Provide the [X, Y] coordinate of the cell's center where the given text is located.  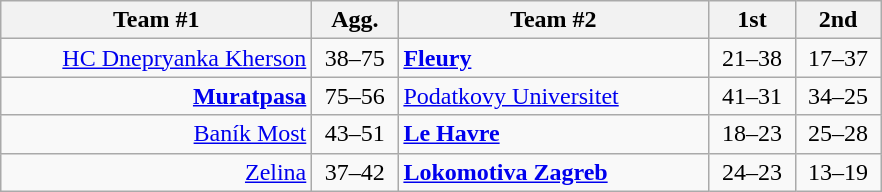
Agg. [355, 20]
21–38 [752, 58]
24–23 [752, 172]
41–31 [752, 96]
75–56 [355, 96]
Baník Most [156, 134]
38–75 [355, 58]
HC Dnepryanka Kherson [156, 58]
34–25 [838, 96]
13–19 [838, 172]
Team #2 [554, 20]
1st [752, 20]
17–37 [838, 58]
Podatkovy Universitet [554, 96]
2nd [838, 20]
43–51 [355, 134]
Zelina [156, 172]
Lokomotiva Zagreb [554, 172]
Le Havre [554, 134]
Team #1 [156, 20]
37–42 [355, 172]
25–28 [838, 134]
Fleury [554, 58]
Muratpasa [156, 96]
18–23 [752, 134]
